Identify which cell holds the provided text, then report its [x, y] central coordinate. 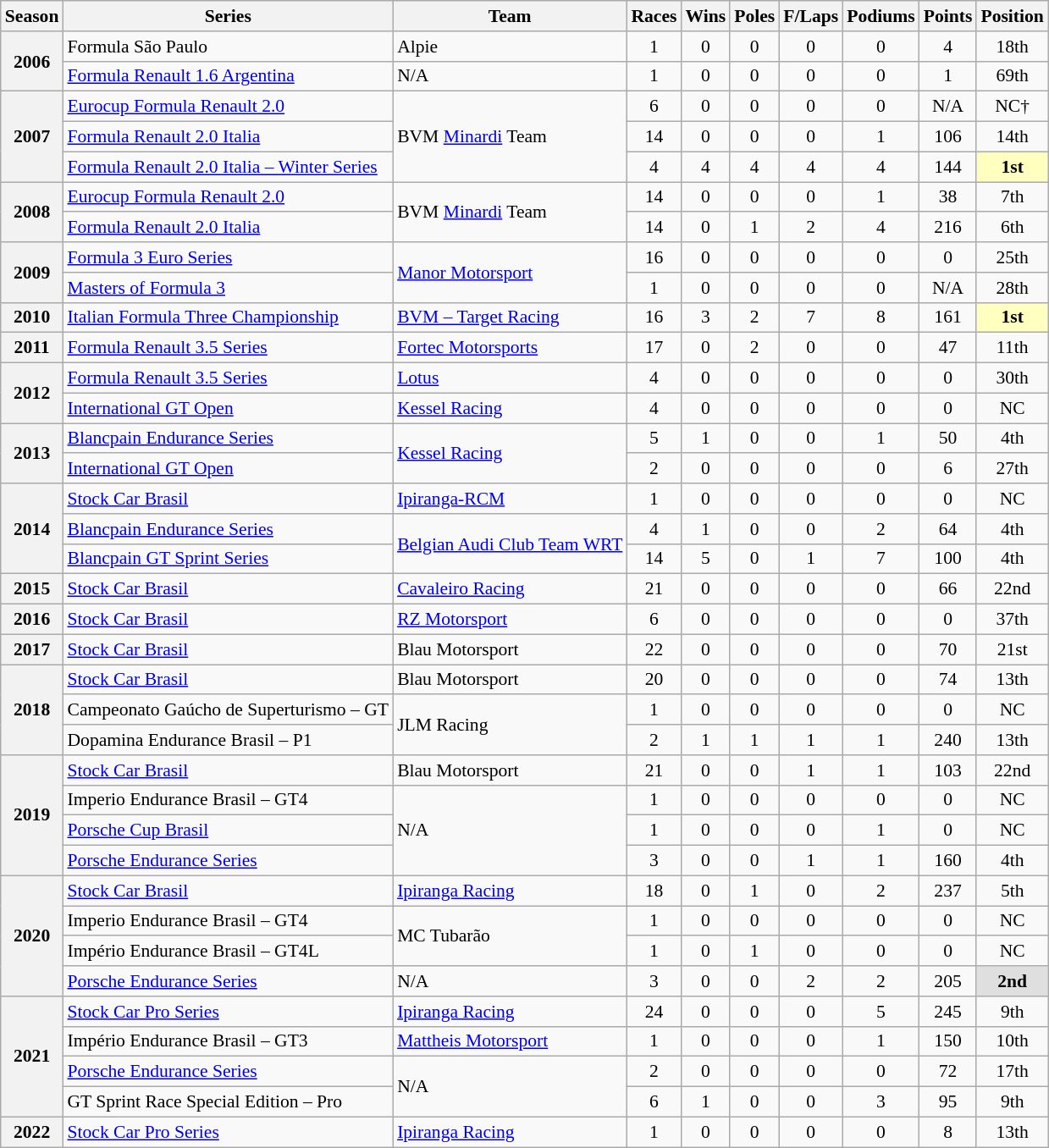
5th [1012, 891]
2018 [32, 709]
Races [654, 16]
161 [948, 317]
237 [948, 891]
BVM – Target Racing [510, 317]
2007 [32, 137]
20 [654, 680]
18th [1012, 47]
2015 [32, 589]
30th [1012, 378]
27th [1012, 469]
28th [1012, 288]
Dopamina Endurance Brasil – P1 [228, 740]
144 [948, 167]
Masters of Formula 3 [228, 288]
17th [1012, 1072]
160 [948, 861]
Belgian Audi Club Team WRT [510, 544]
Poles [754, 16]
Italian Formula Three Championship [228, 317]
72 [948, 1072]
2014 [32, 528]
2011 [32, 348]
2017 [32, 649]
Alpie [510, 47]
50 [948, 439]
2019 [32, 815]
Team [510, 16]
66 [948, 589]
2nd [1012, 981]
RZ Motorsport [510, 620]
2006 [32, 61]
2008 [32, 212]
150 [948, 1041]
Império Endurance Brasil – GT3 [228, 1041]
95 [948, 1102]
Porsche Cup Brasil [228, 831]
MC Tubarão [510, 936]
21st [1012, 649]
Points [948, 16]
Império Endurance Brasil – GT4L [228, 952]
Formula 3 Euro Series [228, 257]
Lotus [510, 378]
205 [948, 981]
37th [1012, 620]
17 [654, 348]
2013 [32, 454]
240 [948, 740]
47 [948, 348]
64 [948, 529]
Formula Renault 1.6 Argentina [228, 76]
11th [1012, 348]
Wins [705, 16]
Ipiranga-RCM [510, 499]
Formula São Paulo [228, 47]
18 [654, 891]
2021 [32, 1057]
GT Sprint Race Special Edition – Pro [228, 1102]
70 [948, 649]
69th [1012, 76]
74 [948, 680]
216 [948, 228]
Season [32, 16]
Series [228, 16]
103 [948, 770]
100 [948, 559]
2009 [32, 273]
2020 [32, 936]
22 [654, 649]
Manor Motorsport [510, 273]
Campeonato Gaúcho de Superturismo – GT [228, 710]
Fortec Motorsports [510, 348]
14th [1012, 137]
Position [1012, 16]
10th [1012, 1041]
6th [1012, 228]
38 [948, 197]
106 [948, 137]
Blancpain GT Sprint Series [228, 559]
NC† [1012, 107]
JLM Racing [510, 725]
25th [1012, 257]
Podiums [881, 16]
2016 [32, 620]
2022 [32, 1132]
24 [654, 1012]
Cavaleiro Racing [510, 589]
F/Laps [811, 16]
245 [948, 1012]
Mattheis Motorsport [510, 1041]
2010 [32, 317]
7th [1012, 197]
2012 [32, 393]
Formula Renault 2.0 Italia – Winter Series [228, 167]
